For the text-containing cell, return its midpoint in [X, Y] coordinate format. 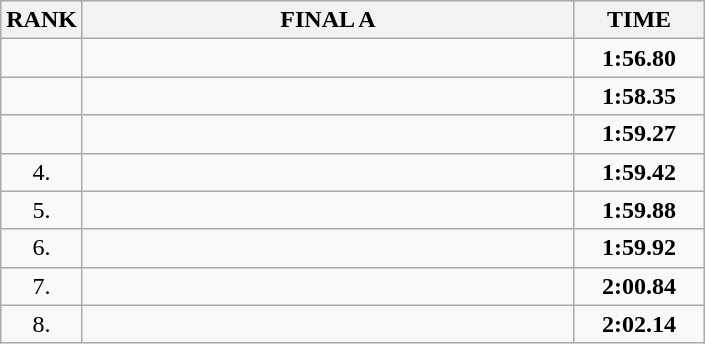
6. [42, 248]
7. [42, 286]
1:59.42 [640, 172]
1:56.80 [640, 58]
1:58.35 [640, 96]
RANK [42, 20]
1:59.88 [640, 210]
5. [42, 210]
1:59.27 [640, 134]
8. [42, 324]
2:00.84 [640, 286]
FINAL A [328, 20]
TIME [640, 20]
4. [42, 172]
2:02.14 [640, 324]
1:59.92 [640, 248]
